For the text-containing cell, return its midpoint in (X, Y) coordinate format. 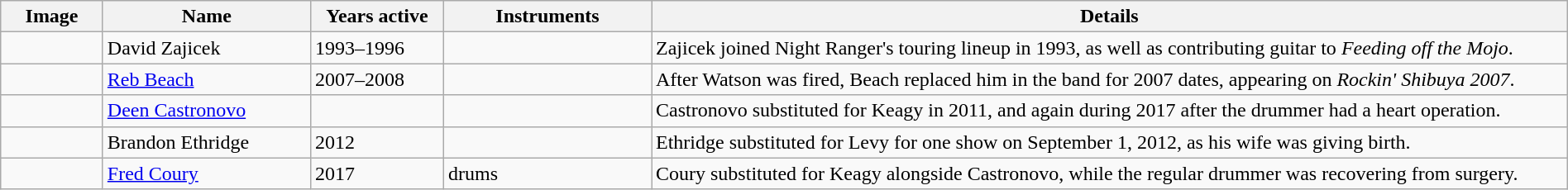
2012 (377, 142)
David Zajicek (207, 48)
Name (207, 17)
Deen Castronovo (207, 111)
Fred Coury (207, 173)
Zajicek joined Night Ranger's touring lineup in 1993, as well as contributing guitar to Feeding off the Mojo. (1110, 48)
Details (1110, 17)
Brandon Ethridge (207, 142)
drums (547, 173)
1993–1996 (377, 48)
After Watson was fired, Beach replaced him in the band for 2007 dates, appearing on Rockin' Shibuya 2007. (1110, 79)
Years active (377, 17)
Image (52, 17)
2007–2008 (377, 79)
Reb Beach (207, 79)
Instruments (547, 17)
Ethridge substituted for Levy for one show on September 1, 2012, as his wife was giving birth. (1110, 142)
2017 (377, 173)
Castronovo substituted for Keagy in 2011, and again during 2017 after the drummer had a heart operation. (1110, 111)
Coury substituted for Keagy alongside Castronovo, while the regular drummer was recovering from surgery. (1110, 173)
